Detect which cell encompasses the target text, then output its (x, y) center coordinate. 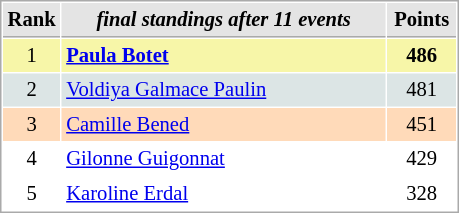
Gilonne Guigonnat (224, 158)
3 (32, 124)
481 (422, 90)
328 (422, 194)
Rank (32, 20)
Camille Bened (224, 124)
4 (32, 158)
451 (422, 124)
Paula Botet (224, 56)
Points (422, 20)
final standings after 11 events (224, 20)
1 (32, 56)
5 (32, 194)
Karoline Erdal (224, 194)
429 (422, 158)
Voldiya Galmace Paulin (224, 90)
486 (422, 56)
2 (32, 90)
